Extract the [x, y] coordinate from the center of the cell holding the provided text.  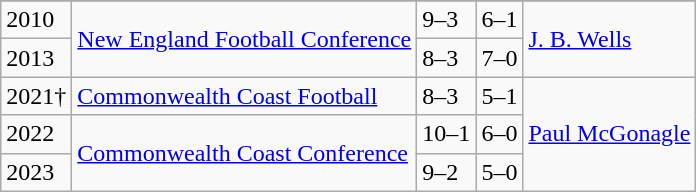
5–0 [500, 172]
10–1 [446, 134]
6–0 [500, 134]
2023 [36, 172]
Commonwealth Coast Football [244, 96]
2022 [36, 134]
2013 [36, 58]
Commonwealth Coast Conference [244, 153]
5–1 [500, 96]
9–3 [446, 20]
7–0 [500, 58]
Paul McGonagle [610, 134]
9–2 [446, 172]
2021† [36, 96]
New England Football Conference [244, 39]
2010 [36, 20]
6–1 [500, 20]
J. B. Wells [610, 39]
